Return the (X, Y) coordinate for the center point of the cell that contains the specified text.  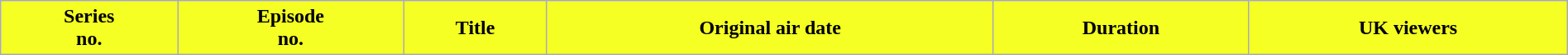
Duration (1121, 28)
Episodeno. (291, 28)
Original air date (770, 28)
Title (475, 28)
Seriesno. (89, 28)
UK viewers (1408, 28)
